Determine the (x, y) coordinate at the center of the cell enclosing the given text.  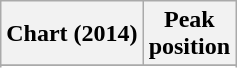
Chart (2014) (72, 34)
Peak position (189, 34)
